Identify which cell holds the provided text, then report its (X, Y) central coordinate. 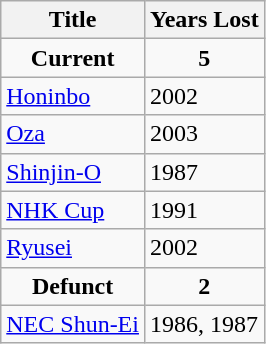
5 (204, 58)
1987 (204, 172)
2003 (204, 134)
Ryusei (73, 248)
NEC Shun-Ei (73, 324)
Current (73, 58)
Years Lost (204, 20)
2 (204, 286)
Honinbo (73, 96)
1991 (204, 210)
Defunct (73, 286)
NHK Cup (73, 210)
Oza (73, 134)
Title (73, 20)
1986, 1987 (204, 324)
Shinjin-O (73, 172)
